Detect which cell encompasses the target text, then output its (X, Y) center coordinate. 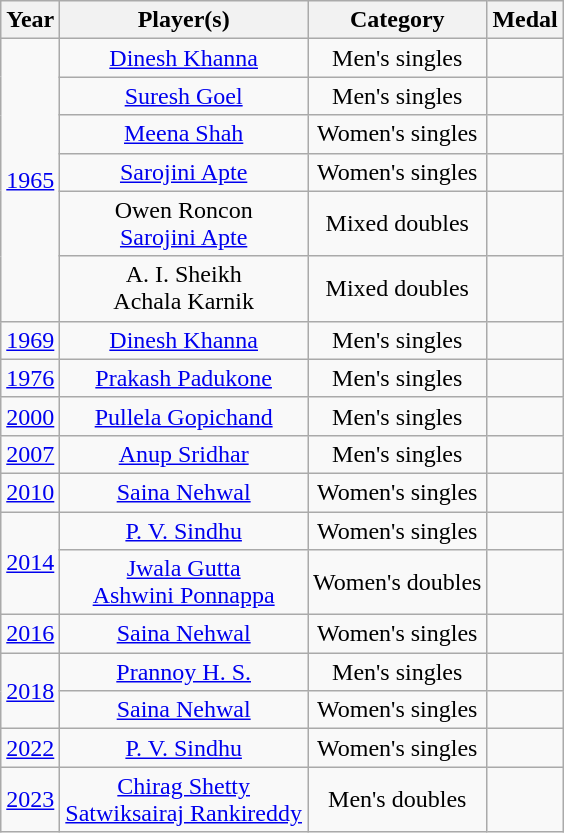
Chirag ShettySatwiksairaj Rankireddy (184, 800)
Meena Shah (184, 134)
Anup Sridhar (184, 454)
Prannoy H. S. (184, 672)
2000 (30, 416)
1965 (30, 180)
Suresh Goel (184, 96)
2023 (30, 800)
Prakash Padukone (184, 378)
2022 (30, 748)
1976 (30, 378)
Women's doubles (398, 582)
Owen RonconSarojini Apte (184, 224)
A. I. SheikhAchala Karnik (184, 288)
Sarojini Apte (184, 172)
Category (398, 20)
Medal (525, 20)
2014 (30, 564)
Year (30, 20)
Jwala GuttaAshwini Ponnappa (184, 582)
Player(s) (184, 20)
2007 (30, 454)
2016 (30, 634)
Pullela Gopichand (184, 416)
2018 (30, 691)
2010 (30, 492)
1969 (30, 340)
Men's doubles (398, 800)
